Output the (x, y) coordinate of the center of the cell containing the given text.  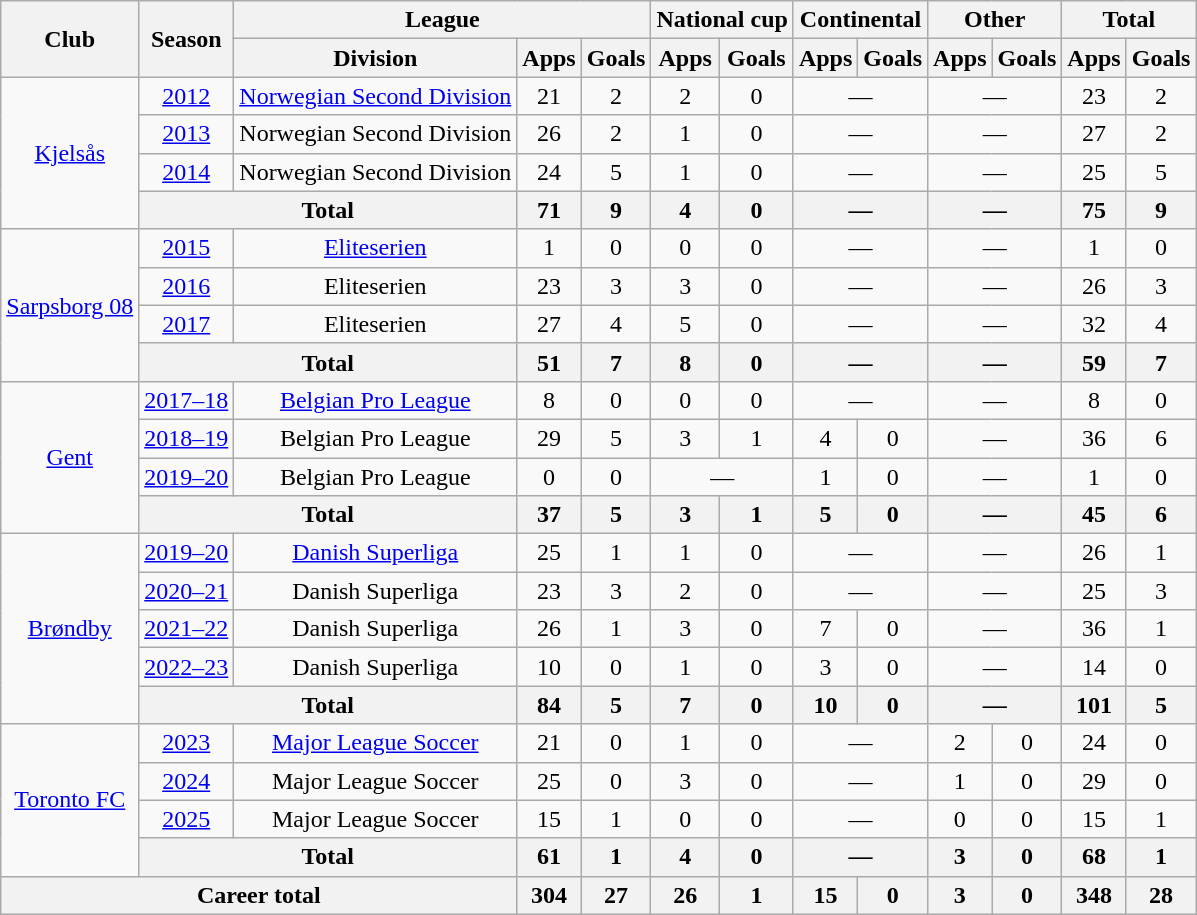
2017–18 (186, 400)
Sarpsborg 08 (70, 305)
Toronto FC (70, 800)
101 (1094, 705)
71 (549, 210)
Kjelsås (70, 153)
304 (549, 895)
2021–22 (186, 629)
37 (549, 515)
National cup (722, 20)
Gent (70, 457)
League (442, 20)
14 (1094, 667)
Continental (860, 20)
28 (1161, 895)
Brøndby (70, 629)
2017 (186, 324)
61 (549, 857)
84 (549, 705)
2016 (186, 286)
45 (1094, 515)
348 (1094, 895)
Career total (259, 895)
Season (186, 39)
59 (1094, 362)
68 (1094, 857)
Other (995, 20)
2014 (186, 172)
2012 (186, 96)
2022–23 (186, 667)
Club (70, 39)
51 (549, 362)
32 (1094, 324)
75 (1094, 210)
2025 (186, 819)
2013 (186, 134)
2024 (186, 781)
2015 (186, 248)
2020–21 (186, 591)
2023 (186, 743)
Division (376, 58)
2018–19 (186, 438)
